Identify which cell holds the provided text, then report its [X, Y] central coordinate. 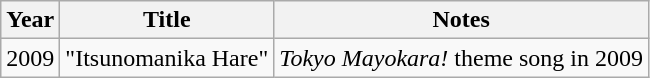
Tokyo Mayokara! theme song in 2009 [462, 58]
2009 [30, 58]
Notes [462, 20]
Year [30, 20]
Title [167, 20]
"Itsunomanika Hare" [167, 58]
